Extract the [X, Y] coordinate from the center of the cell holding the provided text.  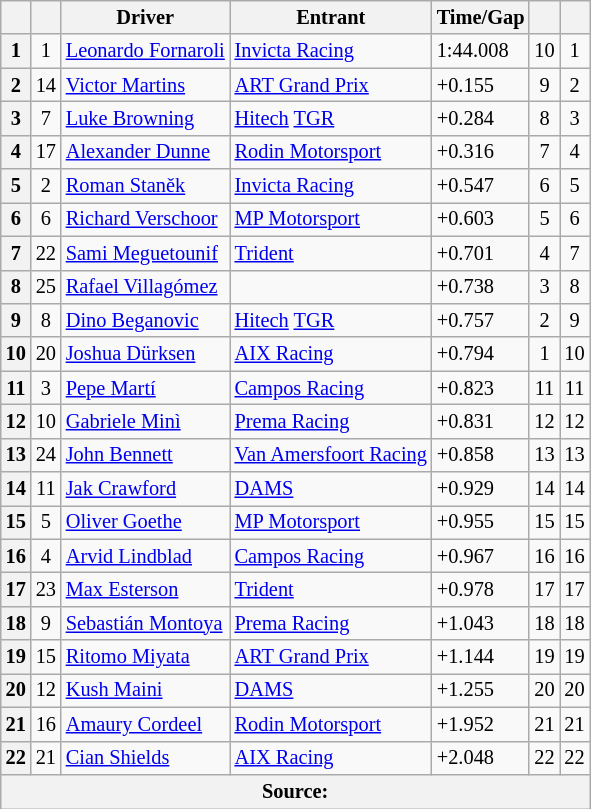
+0.738 [481, 287]
+1.043 [481, 623]
+0.831 [481, 421]
1:44.008 [481, 51]
Kush Maini [146, 690]
23 [46, 589]
Sebastián Montoya [146, 623]
Time/Gap [481, 17]
Ritomo Miyata [146, 657]
Luke Browning [146, 118]
+0.823 [481, 388]
Jak Crawford [146, 489]
+0.603 [481, 219]
Victor Martins [146, 85]
+2.048 [481, 758]
+0.547 [481, 186]
Dino Beganovic [146, 320]
+0.794 [481, 354]
Richard Verschoor [146, 219]
+0.316 [481, 152]
+0.978 [481, 589]
+0.967 [481, 556]
+0.757 [481, 320]
+0.284 [481, 118]
Alexander Dunne [146, 152]
+1.255 [481, 690]
Pepe Martí [146, 388]
+0.955 [481, 522]
Joshua Dürksen [146, 354]
Leonardo Fornaroli [146, 51]
Entrant [331, 17]
John Bennett [146, 455]
+0.701 [481, 253]
+0.929 [481, 489]
+1.144 [481, 657]
Driver [146, 17]
Source: [296, 791]
Max Esterson [146, 589]
Cian Shields [146, 758]
Roman Staněk [146, 186]
+1.952 [481, 724]
+0.858 [481, 455]
Van Amersfoort Racing [331, 455]
Amaury Cordeel [146, 724]
Arvid Lindblad [146, 556]
Oliver Goethe [146, 522]
Sami Meguetounif [146, 253]
Rafael Villagómez [146, 287]
25 [46, 287]
Gabriele Minì [146, 421]
24 [46, 455]
+0.155 [481, 85]
